Scan for the cell matching the given text and deliver its (x, y) coordinate at center. 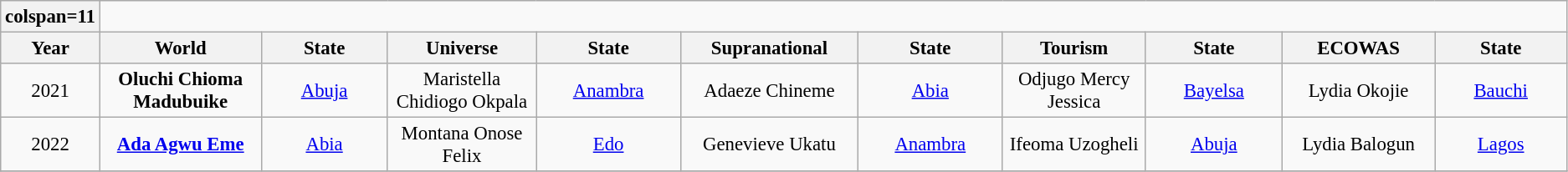
Supranational (769, 48)
Maristella Chidiogo Okpala (462, 90)
Odjugo Mercy Jessica (1074, 90)
Year (50, 48)
Tourism (1074, 48)
colspan=11 (50, 17)
Lydia Balogun (1359, 145)
Oluchi Chioma Madubuike (181, 90)
Edo (608, 145)
2021 (50, 90)
Universe (462, 48)
World (181, 48)
Genevieve Ukatu (769, 145)
Montana Onose Felix (462, 145)
ECOWAS (1359, 48)
Adaeze Chineme (769, 90)
Lagos (1501, 145)
Bayelsa (1213, 90)
Lydia Okojie (1359, 90)
Ada Agwu Eme (181, 145)
Bauchi (1501, 90)
Ifeoma Uzogheli (1074, 145)
2022 (50, 145)
